Scan for the cell matching the given text and deliver its (X, Y) coordinate at center. 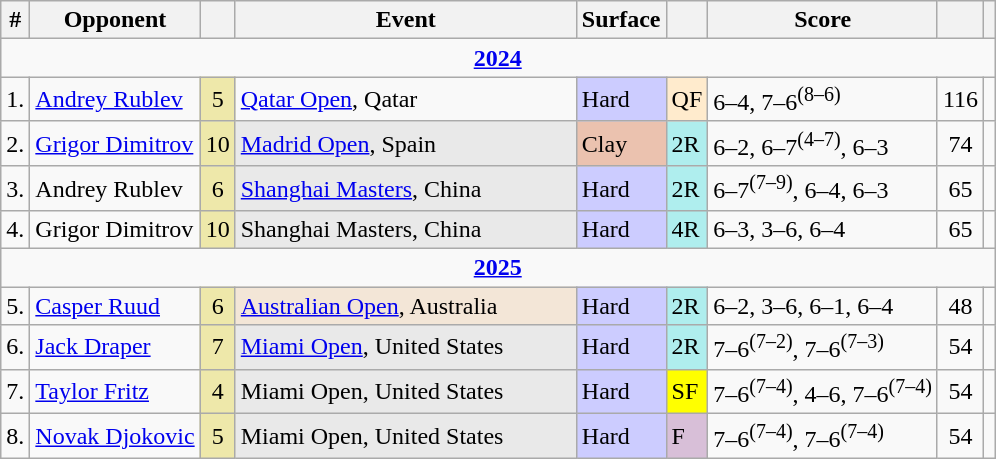
7–6(7–4), 7–6(7–4) (823, 436)
Madrid Open, Spain (406, 144)
4 (218, 392)
2025 (498, 268)
74 (960, 144)
6–7(7–9), 6–4, 6–3 (823, 188)
6–3, 3–6, 6–4 (823, 230)
Event (406, 20)
7–6(7–4), 4–6, 7–6(7–4) (823, 392)
7 (218, 348)
Casper Ruud (115, 306)
Taylor Fritz (115, 392)
6–2, 6–7(4–7), 6–3 (823, 144)
6–4, 7–6(8–6) (823, 100)
7–6(7–2), 7–6(7–3) (823, 348)
Jack Draper (115, 348)
3. (16, 188)
2024 (498, 58)
QF (687, 100)
Opponent (115, 20)
Score (823, 20)
6. (16, 348)
2. (16, 144)
1. (16, 100)
116 (960, 100)
Clay (621, 144)
Surface (621, 20)
Qatar Open, Qatar (406, 100)
Australian Open, Australia (406, 306)
F (687, 436)
4. (16, 230)
SF (687, 392)
Novak Djokovic (115, 436)
48 (960, 306)
8. (16, 436)
6–2, 3–6, 6–1, 6–4 (823, 306)
# (16, 20)
7. (16, 392)
4R (687, 230)
5. (16, 306)
